Return the [X, Y] coordinate for the center point of the cell that contains the specified text.  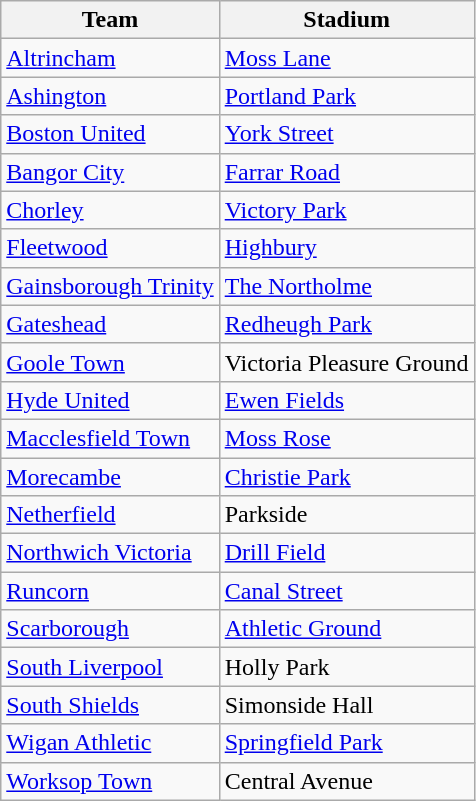
Central Avenue [346, 781]
Altrincham [110, 58]
Athletic Ground [346, 629]
Chorley [110, 210]
Victoria Pleasure Ground [346, 362]
The Northolme [346, 286]
Springfield Park [346, 743]
Victory Park [346, 210]
Redheugh Park [346, 324]
Canal Street [346, 591]
South Liverpool [110, 667]
South Shields [110, 705]
Bangor City [110, 172]
Gainsborough Trinity [110, 286]
Team [110, 20]
Ashington [110, 96]
Portland Park [346, 96]
Stadium [346, 20]
Boston United [110, 134]
Holly Park [346, 667]
Ewen Fields [346, 400]
Morecambe [110, 477]
Worksop Town [110, 781]
Scarborough [110, 629]
York Street [346, 134]
Parkside [346, 515]
Wigan Athletic [110, 743]
Goole Town [110, 362]
Netherfield [110, 515]
Drill Field [346, 553]
Runcorn [110, 591]
Hyde United [110, 400]
Gateshead [110, 324]
Moss Rose [346, 438]
Fleetwood [110, 248]
Christie Park [346, 477]
Macclesfield Town [110, 438]
Northwich Victoria [110, 553]
Highbury [346, 248]
Simonside Hall [346, 705]
Farrar Road [346, 172]
Moss Lane [346, 58]
